Output the (X, Y) coordinate of the center of the cell containing the given text.  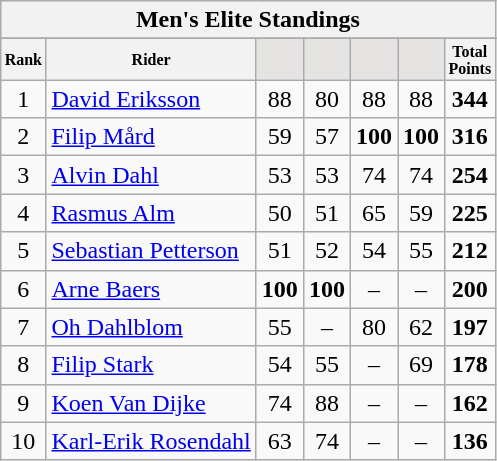
5 (24, 251)
63 (280, 441)
2 (24, 137)
65 (374, 213)
4 (24, 213)
Men's Elite Standings (248, 20)
8 (24, 365)
TotalPoints (470, 60)
Rasmus Alm (151, 213)
50 (280, 213)
52 (326, 251)
3 (24, 175)
200 (470, 289)
136 (470, 441)
6 (24, 289)
316 (470, 137)
212 (470, 251)
Filip Mård (151, 137)
62 (422, 327)
10 (24, 441)
162 (470, 403)
178 (470, 365)
7 (24, 327)
Oh Dahlblom (151, 327)
69 (422, 365)
344 (470, 99)
9 (24, 403)
Rider (151, 60)
57 (326, 137)
David Eriksson (151, 99)
197 (470, 327)
Rank (24, 60)
Arne Baers (151, 289)
Karl-Erik Rosendahl (151, 441)
Alvin Dahl (151, 175)
1 (24, 99)
225 (470, 213)
Koen Van Dijke (151, 403)
Filip Stark (151, 365)
Sebastian Petterson (151, 251)
254 (470, 175)
